Find where the given text appears and provide that cell's center as (X, Y) coordinate. 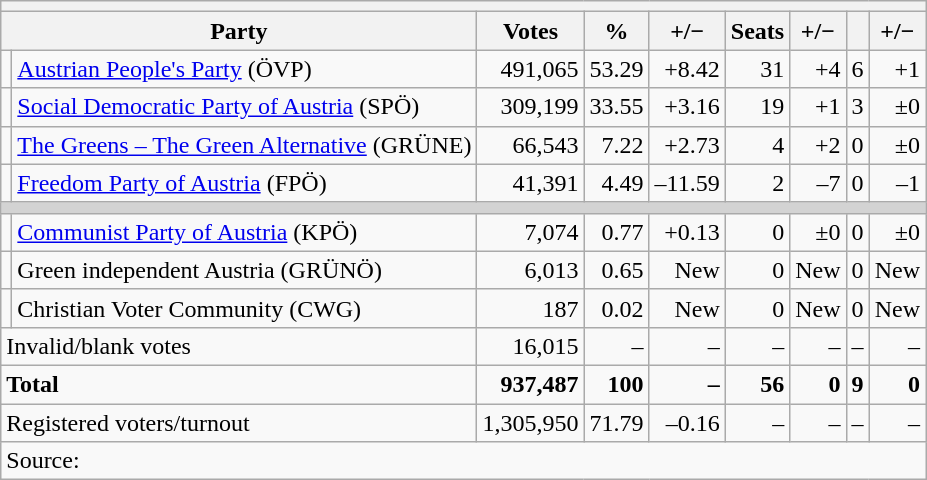
19 (757, 107)
71.79 (616, 423)
Austrian People's Party (ÖVP) (244, 69)
187 (530, 308)
Social Democratic Party of Austria (SPÖ) (244, 107)
Communist Party of Austria (KPÖ) (244, 232)
31 (757, 69)
33.55 (616, 107)
Christian Voter Community (CWG) (244, 308)
41,391 (530, 183)
+0.13 (687, 232)
–1 (897, 183)
9 (858, 384)
0.02 (616, 308)
–0.16 (687, 423)
+4 (818, 69)
+8.42 (687, 69)
100 (616, 384)
Registered voters/turnout (239, 423)
% (616, 31)
6,013 (530, 270)
66,543 (530, 145)
–7 (818, 183)
Invalid/blank votes (239, 346)
16,015 (530, 346)
937,487 (530, 384)
4.49 (616, 183)
1,305,950 (530, 423)
53.29 (616, 69)
+2.73 (687, 145)
Votes (530, 31)
Green independent Austria (GRÜNÖ) (244, 270)
+2 (818, 145)
4 (757, 145)
56 (757, 384)
0.77 (616, 232)
Source: (464, 461)
491,065 (530, 69)
Total (239, 384)
309,199 (530, 107)
+3.16 (687, 107)
6 (858, 69)
7,074 (530, 232)
Seats (757, 31)
7.22 (616, 145)
3 (858, 107)
2 (757, 183)
Freedom Party of Austria (FPÖ) (244, 183)
–11.59 (687, 183)
The Greens – The Green Alternative (GRÜNE) (244, 145)
Party (239, 31)
0.65 (616, 270)
